Provide the (x, y) coordinate of the cell's center where the given text is located.  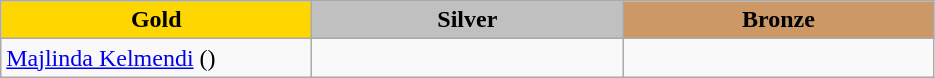
Silver (468, 20)
Bronze (778, 20)
Gold (156, 20)
Majlinda Kelmendi () (156, 58)
